Detect which cell encompasses the target text, then output its (x, y) center coordinate. 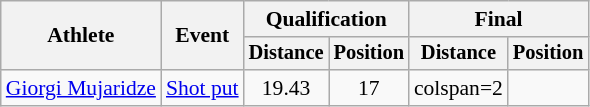
Final (498, 19)
Event (202, 36)
19.43 (286, 88)
colspan=2 (458, 88)
Shot put (202, 88)
Qualification (326, 19)
17 (369, 88)
Athlete (81, 36)
Giorgi Mujaridze (81, 88)
